For the text-containing cell, return its midpoint in (X, Y) coordinate format. 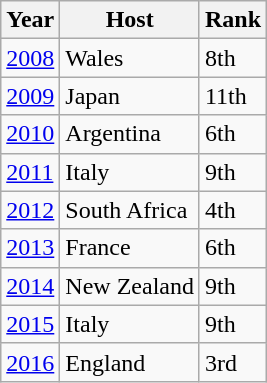
2016 (30, 362)
2010 (30, 134)
Host (130, 20)
Wales (130, 58)
2014 (30, 286)
8th (232, 58)
France (130, 248)
England (130, 362)
3rd (232, 362)
Rank (232, 20)
2015 (30, 324)
2013 (30, 248)
2011 (30, 172)
Argentina (130, 134)
2008 (30, 58)
South Africa (130, 210)
Japan (130, 96)
Year (30, 20)
2009 (30, 96)
New Zealand (130, 286)
2012 (30, 210)
11th (232, 96)
4th (232, 210)
